Return the (X, Y) coordinate for the center point of the cell that contains the specified text.  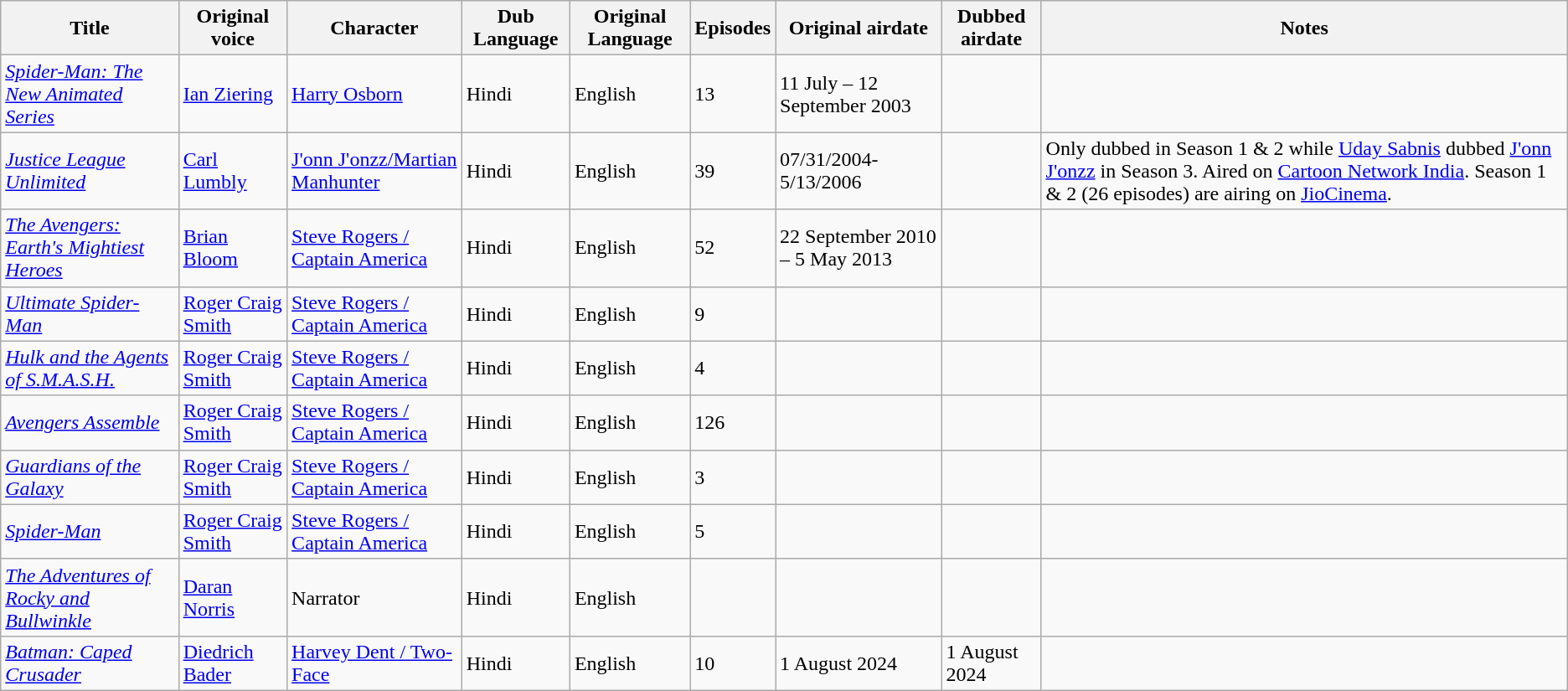
Dubbed airdate (992, 28)
Original airdate (859, 28)
11 July – 12 September 2003 (859, 94)
Original voice (233, 28)
Harvey Dent / Two-Face (375, 663)
126 (733, 422)
Title (90, 28)
Episodes (733, 28)
Diedrich Bader (233, 663)
The Avengers: Earth's Mightiest Heroes (90, 248)
39 (733, 171)
Guardians of the Galaxy (90, 477)
Notes (1304, 28)
Harry Osborn (375, 94)
Spider-Man (90, 531)
Brian Bloom (233, 248)
4 (733, 369)
Justice League Unlimited (90, 171)
Batman: Caped Crusader (90, 663)
52 (733, 248)
J'onn J'onzz/Martian Manhunter (375, 171)
9 (733, 313)
Hulk and the Agents of S.M.A.S.H. (90, 369)
07/31/2004-5/13/2006 (859, 171)
3 (733, 477)
Dub Language (516, 28)
Daran Norris (233, 597)
Narrator (375, 597)
Character (375, 28)
Avengers Assemble (90, 422)
10 (733, 663)
5 (733, 531)
Carl Lumbly (233, 171)
Original Language (630, 28)
Spider-Man: The New Animated Series (90, 94)
Ian Ziering (233, 94)
Ultimate Spider-Man (90, 313)
The Adventures of Rocky and Bullwinkle (90, 597)
13 (733, 94)
22 September 2010 – 5 May 2013 (859, 248)
